Scan for the cell matching the given text and deliver its [x, y] coordinate at center. 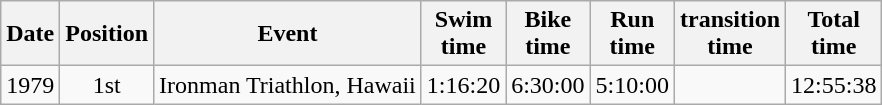
Swimtime [463, 34]
Event [288, 34]
5:10:00 [632, 85]
12:55:38 [834, 85]
transitiontime [730, 34]
Totaltime [834, 34]
Ironman Triathlon, Hawaii [288, 85]
Date [30, 34]
6:30:00 [548, 85]
1979 [30, 85]
Position [107, 34]
Biketime [548, 34]
1st [107, 85]
Runtime [632, 34]
1:16:20 [463, 85]
